Locate the cell with the specified text and output its (X, Y) center coordinate. 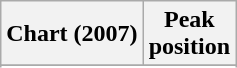
Chart (2007) (72, 34)
Peak position (189, 34)
